For the text-containing cell, return its midpoint in (x, y) coordinate format. 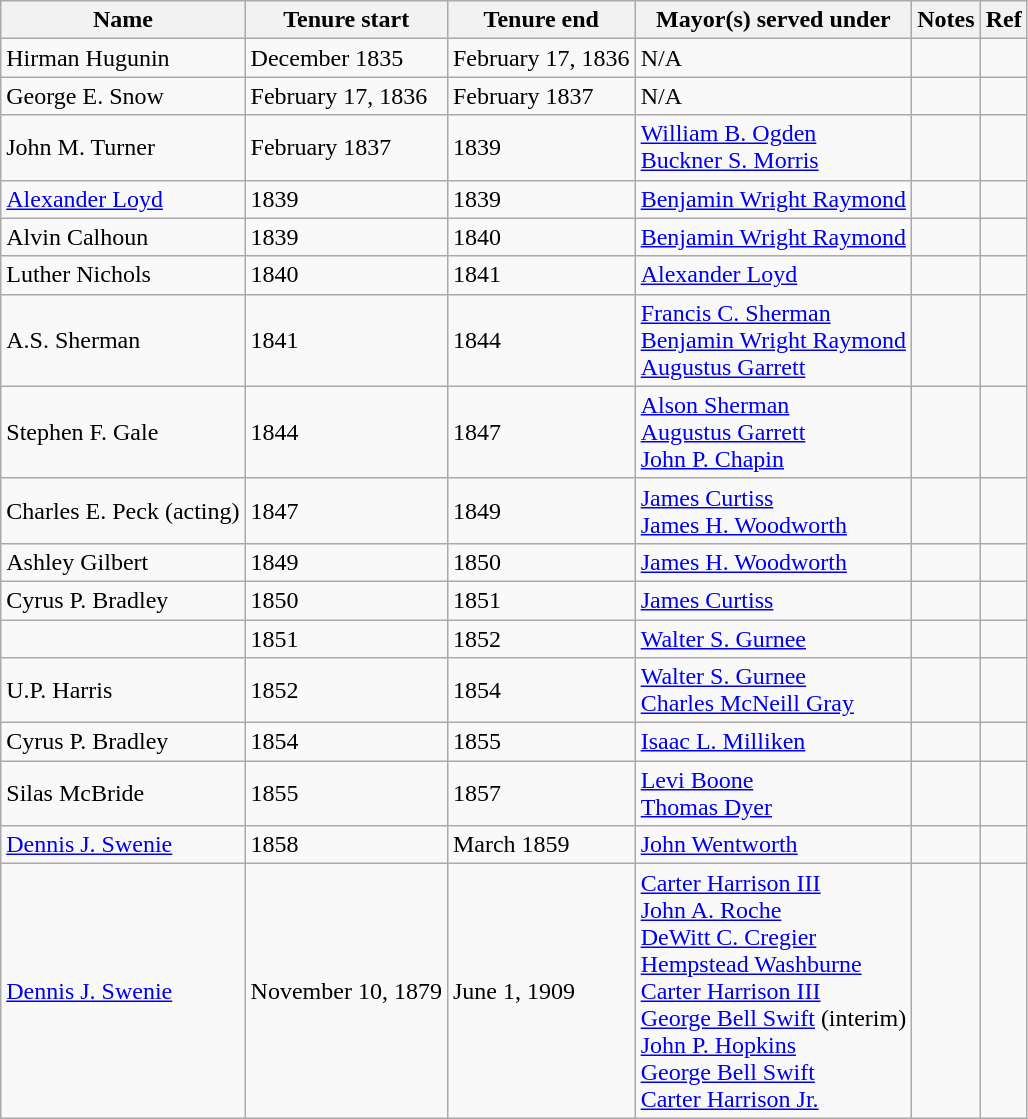
March 1859 (541, 845)
Luther Nichols (123, 275)
James CurtissJames H. Woodworth (774, 510)
Isaac L. Milliken (774, 742)
November 10, 1879 (346, 991)
December 1835 (346, 58)
June 1, 1909 (541, 991)
Walter S. Gurnee (774, 639)
James Curtiss (774, 600)
1857 (541, 794)
Ashley Gilbert (123, 562)
Silas McBride (123, 794)
John M. Turner (123, 148)
Francis C. ShermanBenjamin Wright RaymondAugustus Garrett (774, 340)
Levi BooneThomas Dyer (774, 794)
Mayor(s) served under (774, 20)
John Wentworth (774, 845)
A.S. Sherman (123, 340)
Ref (1004, 20)
George E. Snow (123, 96)
William B. OgdenBuckner S. Morris (774, 148)
Stephen F. Gale (123, 432)
Walter S. GurneeCharles McNeill Gray (774, 690)
Hirman Hugunin (123, 58)
Tenure end (541, 20)
James H. Woodworth (774, 562)
U.P. Harris (123, 690)
Alvin Calhoun (123, 237)
Name (123, 20)
Tenure start (346, 20)
Notes (946, 20)
Charles E. Peck (acting) (123, 510)
1858 (346, 845)
Alson ShermanAugustus GarrettJohn P. Chapin (774, 432)
